Return the [x, y] coordinate for the center point of the cell that contains the specified text.  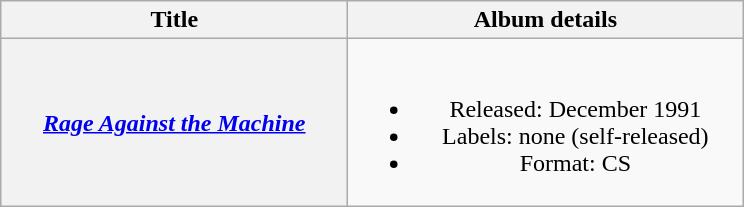
Rage Against the Machine [174, 122]
Album details [546, 20]
Title [174, 20]
Released: December 1991Labels: none (self-released)Format: CS [546, 122]
